Capture the cell that displays the provided text and extract its [x, y] central coordinate. 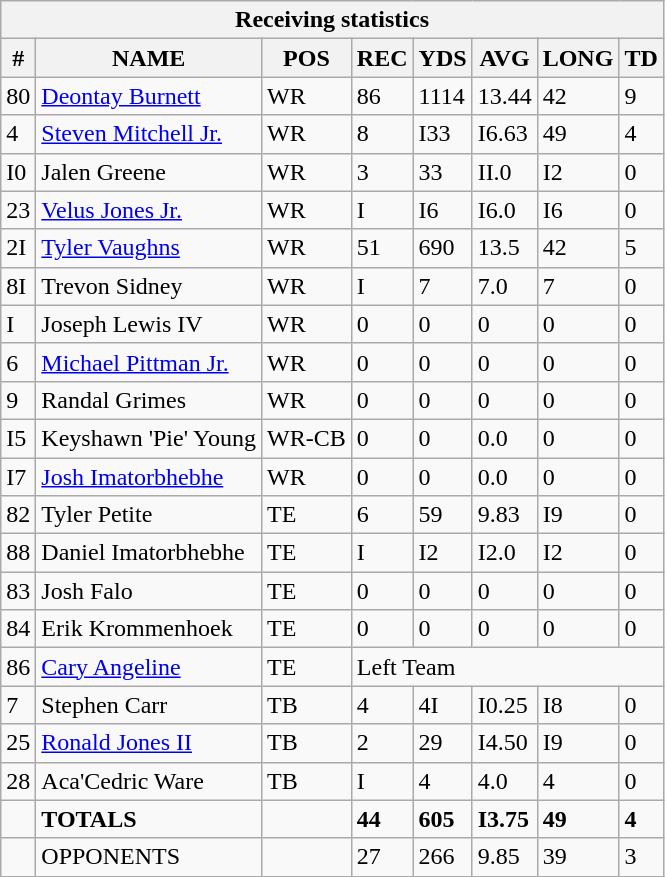
I7 [18, 477]
I0.25 [504, 705]
Tyler Petite [149, 515]
Keyshawn 'Pie' Young [149, 438]
Josh Imatorbhebhe [149, 477]
2 [382, 743]
Steven Mitchell Jr. [149, 134]
WR-CB [307, 438]
13.5 [504, 248]
I6.0 [504, 210]
2I [18, 248]
39 [578, 857]
# [18, 58]
4I [442, 705]
Randal Grimes [149, 400]
Jalen Greene [149, 172]
8I [18, 286]
59 [442, 515]
33 [442, 172]
27 [382, 857]
REC [382, 58]
Tyler Vaughns [149, 248]
TOTALS [149, 819]
I0 [18, 172]
I3.75 [504, 819]
Daniel Imatorbhebhe [149, 553]
Left Team [507, 667]
Receiving statistics [332, 20]
TD [641, 58]
YDS [442, 58]
II.0 [504, 172]
Michael Pittman Jr. [149, 362]
Cary Angeline [149, 667]
4.0 [504, 781]
LONG [578, 58]
Ronald Jones II [149, 743]
Stephen Carr [149, 705]
POS [307, 58]
82 [18, 515]
690 [442, 248]
OPPONENTS [149, 857]
I6.63 [504, 134]
8 [382, 134]
29 [442, 743]
Deontay Burnett [149, 96]
605 [442, 819]
25 [18, 743]
Joseph Lewis IV [149, 324]
Erik Krommenhoek [149, 629]
I5 [18, 438]
80 [18, 96]
88 [18, 553]
13.44 [504, 96]
9.83 [504, 515]
9.85 [504, 857]
I4.50 [504, 743]
Josh Falo [149, 591]
266 [442, 857]
I33 [442, 134]
23 [18, 210]
84 [18, 629]
28 [18, 781]
AVG [504, 58]
44 [382, 819]
5 [641, 248]
83 [18, 591]
Aca'Cedric Ware [149, 781]
51 [382, 248]
NAME [149, 58]
1114 [442, 96]
I2.0 [504, 553]
7.0 [504, 286]
I8 [578, 705]
Velus Jones Jr. [149, 210]
Trevon Sidney [149, 286]
